Find where the given text appears and provide that cell's center as [X, Y] coordinate. 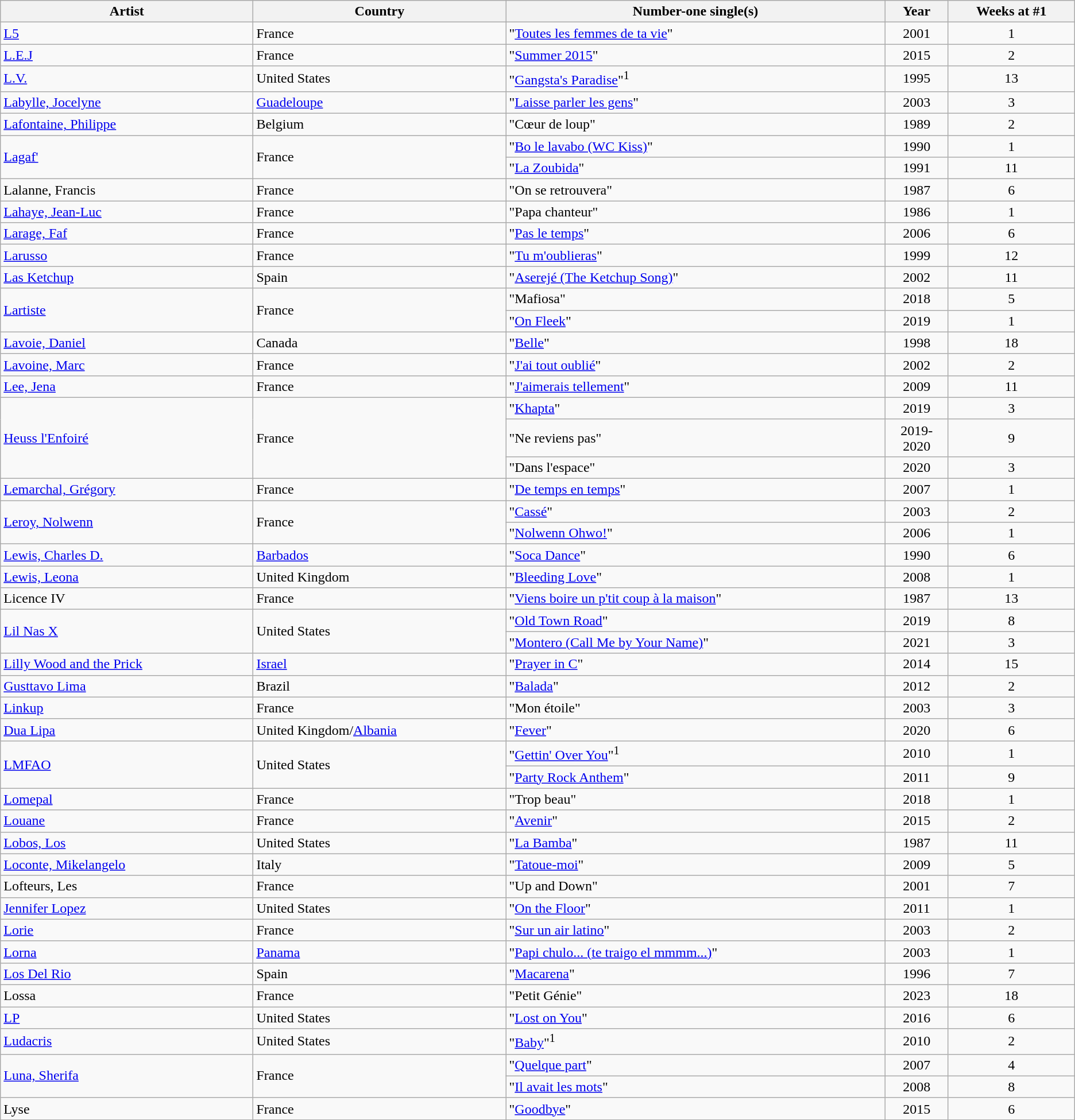
"Ne reviens pas" [695, 437]
Los Del Rio [127, 974]
"Bleeding Love" [695, 577]
Lomepal [127, 799]
"Soca Dance" [695, 555]
15 [1011, 664]
"Mon étoile" [695, 708]
"Goodbye" [695, 1109]
"On se retrouvera" [695, 190]
Linkup [127, 708]
"Old Town Road" [695, 621]
Lobos, Los [127, 843]
Leroy, Nolwenn [127, 522]
"Aserejé (The Ketchup Song)" [695, 277]
Panama [380, 952]
"Trop beau" [695, 799]
Larage, Faf [127, 234]
1991 [917, 168]
"Macarena" [695, 974]
"Summer 2015" [695, 55]
Louane [127, 821]
"Montero (Call Me by Your Name)" [695, 642]
Israel [380, 664]
Belgium [380, 125]
2021 [917, 642]
Lyse [127, 1109]
Lemarchal, Grégory [127, 490]
Year [917, 11]
Lartiste [127, 310]
Lalanne, Francis [127, 190]
Dua Lipa [127, 730]
"Papa chanteur" [695, 212]
"J'ai tout oublié" [695, 365]
"Il avait les mots" [695, 1087]
L.V. [127, 79]
"Nolwenn Ohwo!" [695, 533]
Lorie [127, 930]
Artist [127, 11]
Lafontaine, Philippe [127, 125]
"On the Floor" [695, 908]
2019-2020 [917, 437]
Italy [380, 865]
Jennifer Lopez [127, 908]
"Belle" [695, 343]
"Tatoue-moi" [695, 865]
"Mafiosa" [695, 299]
"Quelque part" [695, 1065]
Lilly Wood and the Prick [127, 664]
"Cassé" [695, 511]
Lahaye, Jean-Luc [127, 212]
Lewis, Charles D. [127, 555]
"Lost on You" [695, 1018]
"Viens boire un p'tit coup à la maison" [695, 599]
Lagaf' [127, 157]
Lil Nas X [127, 631]
"Dans l'espace" [695, 467]
Las Ketchup [127, 277]
1999 [917, 255]
"Pas le temps" [695, 234]
Guadeloupe [380, 102]
"Party Rock Anthem" [695, 777]
LMFAO [127, 765]
L.E.J [127, 55]
2012 [917, 686]
"Sur un air latino" [695, 930]
Lavoine, Marc [127, 365]
"Cœur de loup" [695, 125]
Lavoie, Daniel [127, 343]
12 [1011, 255]
1989 [917, 125]
"Avenir" [695, 821]
"Khapta" [695, 408]
LP [127, 1018]
Luna, Sherifa [127, 1076]
Barbados [380, 555]
2016 [917, 1018]
1986 [917, 212]
L5 [127, 33]
Lee, Jena [127, 386]
"Balada" [695, 686]
"Prayer in C" [695, 664]
United Kingdom [380, 577]
Lewis, Leona [127, 577]
"La Zoubida" [695, 168]
4 [1011, 1065]
"Petit Génie" [695, 995]
"Tu m'oublieras" [695, 255]
"Toutes les femmes de ta vie" [695, 33]
"Laisse parler les gens" [695, 102]
"Gettin' Over You"1 [695, 753]
Licence IV [127, 599]
"On Fleek" [695, 321]
Canada [380, 343]
United Kingdom/Albania [380, 730]
Labylle, Jocelyne [127, 102]
2023 [917, 995]
Gusttavo Lima [127, 686]
"Fever" [695, 730]
Lossa [127, 995]
1998 [917, 343]
Country [380, 11]
"Gangsta's Paradise"1 [695, 79]
"Baby"1 [695, 1041]
Ludacris [127, 1041]
"Papi chulo... (te traigo el mmmm...)" [695, 952]
2014 [917, 664]
Loconte, Mikelangelo [127, 865]
Brazil [380, 686]
"De temps en temps" [695, 490]
Weeks at #1 [1011, 11]
1995 [917, 79]
"Bo le lavabo (WC Kiss)" [695, 146]
"La Bamba" [695, 843]
Larusso [127, 255]
Lorna [127, 952]
"Up and Down" [695, 886]
"J'aimerais tellement" [695, 386]
Lofteurs, Les [127, 886]
Number-one single(s) [695, 11]
1996 [917, 974]
Heuss l'Enfoiré [127, 437]
